Detect which cell encompasses the target text, then output its (X, Y) center coordinate. 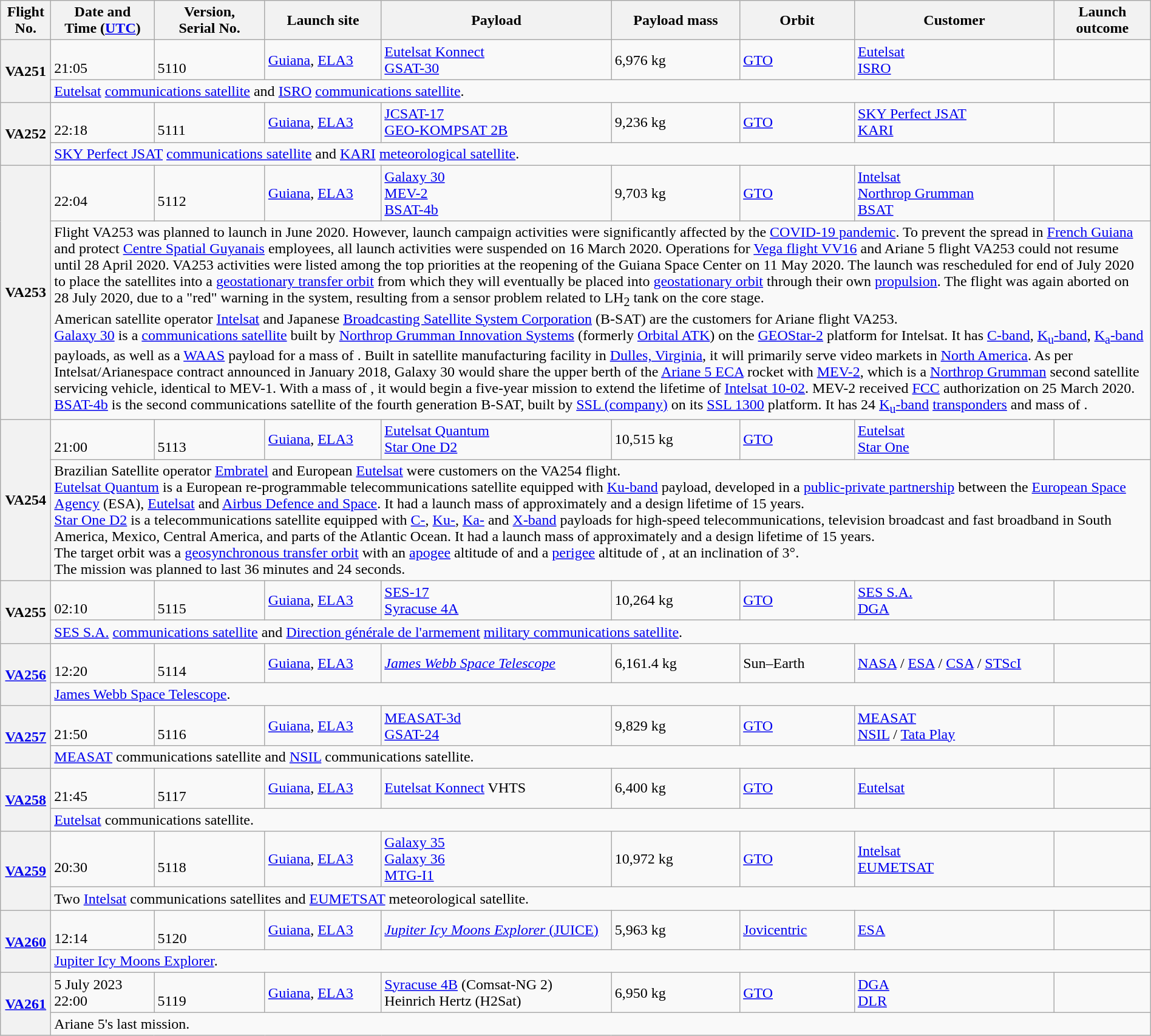
SKY Perfect JSAT communications satellite and KARI meteorological satellite. (601, 154)
DGADLR (954, 992)
5113 (209, 440)
Payload mass (675, 21)
SKY Perfect JSATKARI (954, 123)
20:30 (103, 859)
02:10 (103, 600)
VA257 (25, 737)
6,400 kg (675, 788)
VA252 (25, 134)
Syracuse 4B (Comsat-NG 2) Heinrich Hertz (H2Sat) (497, 992)
VA254 (25, 500)
SES S.A. communications satellite and Direction générale de l'armement military communications satellite. (601, 632)
Galaxy 30MEV-2BSAT-4b (497, 193)
5118 (209, 859)
James Webb Space Telescope (497, 663)
VA253 (25, 293)
SES S.A.DGA (954, 600)
IntelsatEUMETSAT (954, 859)
NASA / ESA / CSA / STScI (954, 663)
MEASATNSIL / Tata Play (954, 725)
Sun–Earth (798, 663)
ESA (954, 930)
10,515 kg (675, 440)
5111 (209, 123)
21:05 (103, 60)
Eutelsat KonnectGSAT-30 (497, 60)
9,703 kg (675, 193)
MEASAT-3dGSAT-24 (497, 725)
5117 (209, 788)
6,161.4 kg (675, 663)
21:50 (103, 725)
EutelsatStar One (954, 440)
Eutelsat (954, 788)
9,236 kg (675, 123)
5 July 202322:00 (103, 992)
5120 (209, 930)
5119 (209, 992)
Payload (497, 21)
VA261 (25, 1004)
12:20 (103, 663)
Jupiter Icy Moons Explorer. (601, 961)
21:45 (103, 788)
5110 (209, 60)
Eutelsat Konnect VHTS (497, 788)
EutelsatISRO (954, 60)
VA259 (25, 871)
10,972 kg (675, 859)
Eutelsat communications satellite. (601, 820)
6,950 kg (675, 992)
MEASAT communications satellite and NSIL communications satellite. (601, 757)
Version,Serial No. (209, 21)
5115 (209, 600)
5,963 kg (675, 930)
5116 (209, 725)
VA260 (25, 941)
Galaxy 35Galaxy 36MTG-I1 (497, 859)
9,829 kg (675, 725)
VA256 (25, 674)
James Webb Space Telescope. (601, 694)
Ariane 5's last mission. (601, 1024)
JCSAT-17GEO-KOMPSAT 2B (497, 123)
Eutelsat QuantumStar One D2 (497, 440)
IntelsatNorthrop GrummanBSAT (954, 193)
Jupiter Icy Moons Explorer (JUICE) (497, 930)
5114 (209, 663)
Flight No. (25, 21)
12:14 (103, 930)
5112 (209, 193)
Launchoutcome (1102, 21)
Orbit (798, 21)
Jovicentric (798, 930)
VA251 (25, 72)
6,976 kg (675, 60)
21:00 (103, 440)
Two Intelsat communications satellites and EUMETSAT meteorological satellite. (601, 899)
22:04 (103, 193)
Date andTime (UTC) (103, 21)
Eutelsat communications satellite and ISRO communications satellite. (601, 91)
VA258 (25, 800)
10,264 kg (675, 600)
22:18 (103, 123)
Launch site (323, 21)
Customer (954, 21)
SES-17Syracuse 4A (497, 600)
VA255 (25, 612)
